Detect which cell encompasses the target text, then output its (X, Y) center coordinate. 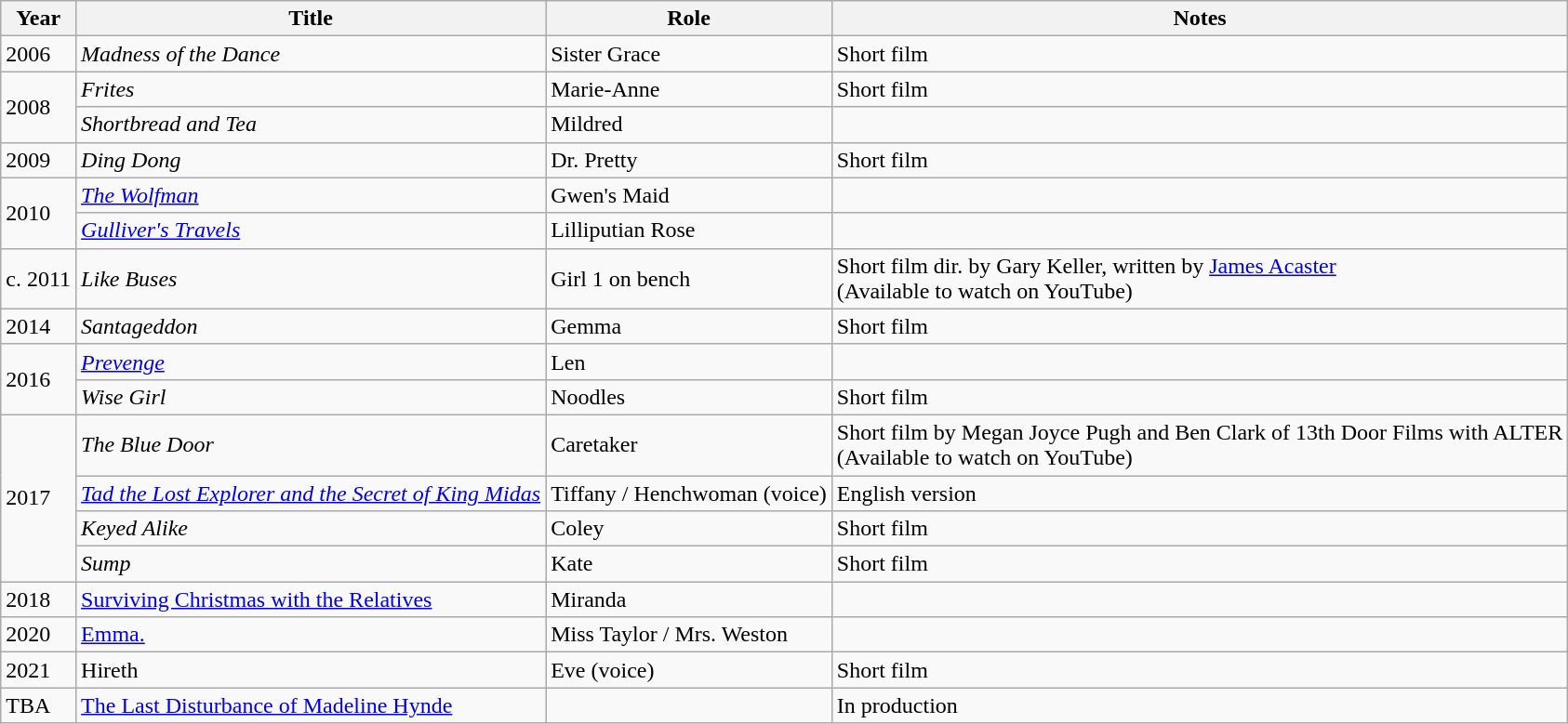
Noodles (689, 397)
The Wolfman (311, 195)
2010 (39, 213)
Marie-Anne (689, 89)
Keyed Alike (311, 529)
Frites (311, 89)
Sump (311, 564)
TBA (39, 705)
Kate (689, 564)
Title (311, 19)
Len (689, 362)
The Blue Door (311, 444)
Sister Grace (689, 54)
Role (689, 19)
Like Buses (311, 279)
c. 2011 (39, 279)
2017 (39, 498)
Girl 1 on bench (689, 279)
Gwen's Maid (689, 195)
Tiffany / Henchwoman (voice) (689, 494)
Gulliver's Travels (311, 230)
2018 (39, 599)
Notes (1200, 19)
Gemma (689, 326)
Dr. Pretty (689, 160)
The Last Disturbance of Madeline Hynde (311, 705)
2014 (39, 326)
2020 (39, 635)
Madness of the Dance (311, 54)
2008 (39, 107)
Emma. (311, 635)
Wise Girl (311, 397)
Eve (voice) (689, 670)
In production (1200, 705)
Short film by Megan Joyce Pugh and Ben Clark of 13th Door Films with ALTER(Available to watch on YouTube) (1200, 444)
Miss Taylor / Mrs. Weston (689, 635)
Mildred (689, 125)
Hireth (311, 670)
2021 (39, 670)
2016 (39, 379)
2006 (39, 54)
Coley (689, 529)
Caretaker (689, 444)
Year (39, 19)
Miranda (689, 599)
2009 (39, 160)
Tad the Lost Explorer and the Secret of King Midas (311, 494)
Prevenge (311, 362)
English version (1200, 494)
Ding Dong (311, 160)
Shortbread and Tea (311, 125)
Short film dir. by Gary Keller, written by James Acaster(Available to watch on YouTube) (1200, 279)
Santageddon (311, 326)
Surviving Christmas with the Relatives (311, 599)
Lilliputian Rose (689, 230)
